For the text-containing cell, return its midpoint in (X, Y) coordinate format. 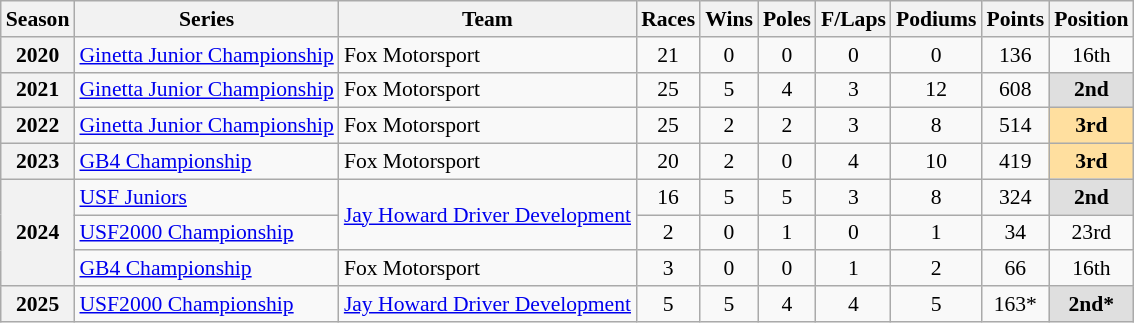
136 (1015, 55)
16 (668, 197)
Races (668, 19)
10 (936, 162)
Wins (729, 19)
USF Juniors (206, 197)
Position (1091, 19)
2020 (38, 55)
Series (206, 19)
Season (38, 19)
Podiums (936, 19)
163* (1015, 304)
F/Laps (854, 19)
Poles (787, 19)
608 (1015, 90)
2024 (38, 232)
419 (1015, 162)
324 (1015, 197)
34 (1015, 233)
2025 (38, 304)
Team (488, 19)
Points (1015, 19)
66 (1015, 269)
23rd (1091, 233)
20 (668, 162)
2nd* (1091, 304)
2022 (38, 126)
514 (1015, 126)
21 (668, 55)
2023 (38, 162)
12 (936, 90)
2021 (38, 90)
